Return (X, Y) of the center of cell containing provided text 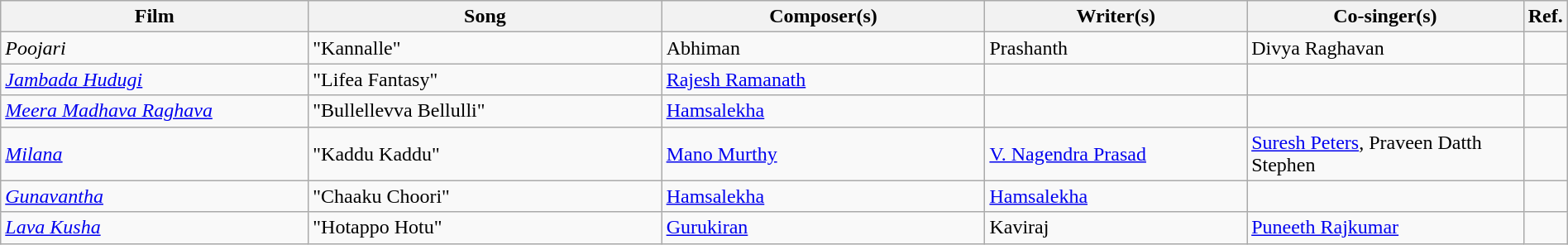
Divya Raghavan (1386, 48)
Gurukiran (824, 228)
Film (155, 17)
Abhiman (824, 48)
Poojari (155, 48)
Kaviraj (1116, 228)
Meera Madhava Raghava (155, 111)
Milana (155, 154)
Composer(s) (824, 17)
Suresh Peters, Praveen Datth Stephen (1386, 154)
"Lifea Fantasy" (485, 79)
"Kaddu Kaddu" (485, 154)
Song (485, 17)
"Chaaku Choori" (485, 196)
Mano Murthy (824, 154)
Puneeth Rajkumar (1386, 228)
"Kannalle" (485, 48)
"Hotappo Hotu" (485, 228)
Jambada Hudugi (155, 79)
Gunavantha (155, 196)
V. Nagendra Prasad (1116, 154)
Rajesh Ramanath (824, 79)
Ref. (1545, 17)
Writer(s) (1116, 17)
Co-singer(s) (1386, 17)
Lava Kusha (155, 228)
Prashanth (1116, 48)
"Bullellevva Bellulli" (485, 111)
